Locate the cell with the specified text and output its [X, Y] center coordinate. 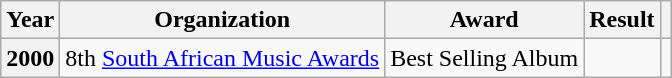
Best Selling Album [484, 58]
Result [622, 20]
8th South African Music Awards [222, 58]
Organization [222, 20]
Year [30, 20]
2000 [30, 58]
Award [484, 20]
